Identify which cell holds the provided text, then report its [X, Y] central coordinate. 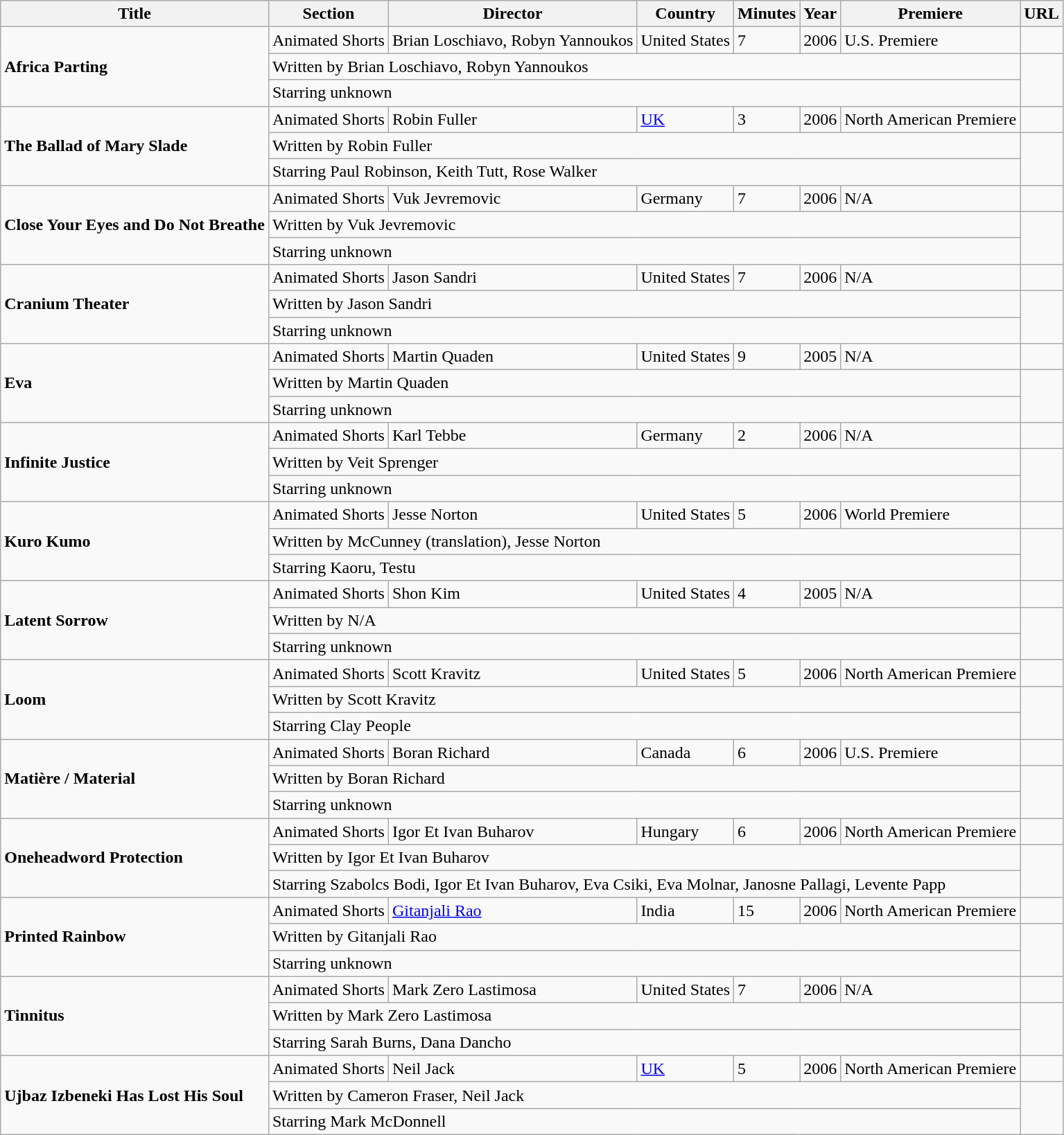
Written by Scott Kravitz [644, 699]
Tinnitus [134, 1016]
Starring Mark McDonnell [644, 1121]
Section [329, 14]
Oneheadword Protection [134, 858]
Written by Veit Sprenger [644, 462]
Matière / Material [134, 778]
Latent Sorrow [134, 620]
Gitanjali Rao [512, 910]
Africa Parting [134, 67]
Vuk Jevremovic [512, 198]
Written by Cameron Fraser, Neil Jack [644, 1095]
3 [767, 119]
Starring Clay People [644, 725]
Premiere [930, 14]
Year [821, 14]
Written by Boran Richard [644, 779]
Robin Fuller [512, 119]
Ujbaz Izbeneki Has Lost His Soul [134, 1095]
Jason Sandri [512, 277]
Written by Brian Loschiavo, Robyn Yannoukos [644, 67]
India [686, 910]
Starring Paul Robinson, Keith Tutt, Rose Walker [644, 172]
Written by Robin Fuller [644, 146]
Mark Zero Lastimosa [512, 989]
Loom [134, 699]
Written by N/A [644, 620]
Country [686, 14]
World Premiere [930, 515]
URL [1042, 14]
Neil Jack [512, 1068]
Director [512, 14]
Written by Igor Et Ivan Buharov [644, 858]
Eva [134, 383]
The Ballad of Mary Slade [134, 146]
Written by McCunney (translation), Jesse Norton [644, 541]
Infinite Justice [134, 462]
Karl Tebbe [512, 436]
2 [767, 436]
Igor Et Ivan Buharov [512, 832]
Starring Szabolcs Bodi, Igor Et Ivan Buharov, Eva Csiki, Eva Molnar, Janosne Pallagi, Levente Papp [644, 884]
Title [134, 14]
Written by Jason Sandri [644, 303]
Canada [686, 752]
Scott Kravitz [512, 673]
Martin Quaden [512, 357]
Written by Martin Quaden [644, 383]
Written by Gitanjali Rao [644, 937]
Jesse Norton [512, 515]
Shon Kim [512, 594]
Printed Rainbow [134, 937]
Kuro Kumo [134, 541]
Minutes [767, 14]
Written by Mark Zero Lastimosa [644, 1016]
9 [767, 357]
Hungary [686, 832]
Close Your Eyes and Do Not Breathe [134, 225]
4 [767, 594]
Brian Loschiavo, Robyn Yannoukos [512, 40]
Written by Vuk Jevremovic [644, 225]
Starring Kaoru, Testu [644, 567]
Cranium Theater [134, 303]
Boran Richard [512, 752]
Starring Sarah Burns, Dana Dancho [644, 1042]
15 [767, 910]
